Determine the (X, Y) coordinate at the center of the cell enclosing the given text.  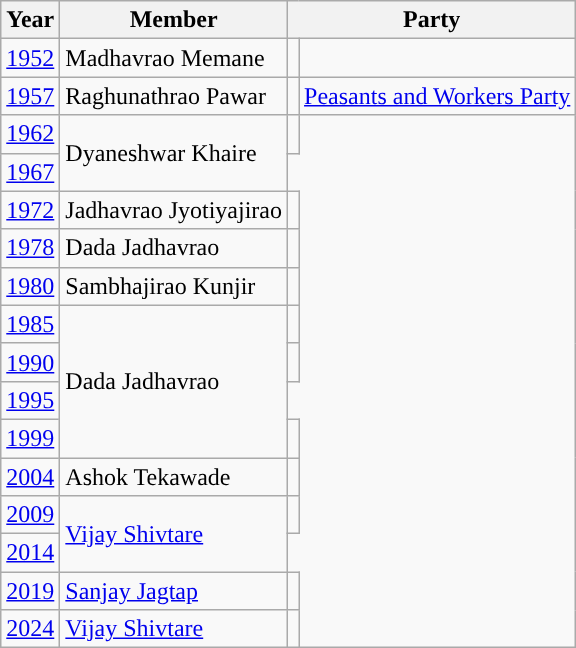
Dyaneshwar Khaire (174, 153)
2004 (30, 477)
Ashok Tekawade (174, 477)
1995 (30, 400)
Peasants and Workers Party (438, 96)
1990 (30, 362)
1967 (30, 172)
1957 (30, 96)
2014 (30, 553)
2024 (30, 629)
Year (30, 20)
Party (431, 20)
1962 (30, 134)
1972 (30, 210)
1980 (30, 286)
1952 (30, 58)
Sanjay Jagtap (174, 591)
1978 (30, 248)
Raghunathrao Pawar (174, 96)
1985 (30, 324)
Sambhajirao Kunjir (174, 286)
Madhavrao Memane (174, 58)
Jadhavrao Jyotiyajirao (174, 210)
2019 (30, 591)
1999 (30, 438)
Member (174, 20)
2009 (30, 515)
